For the text-containing cell, return its midpoint in [X, Y] coordinate format. 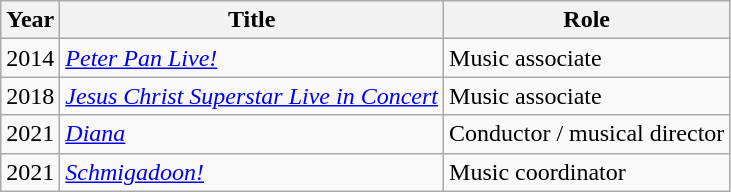
Peter Pan Live! [252, 58]
Jesus Christ Superstar Live in Concert [252, 96]
Schmigadoon! [252, 172]
Music coordinator [587, 172]
Conductor / musical director [587, 134]
Title [252, 20]
Role [587, 20]
Year [30, 20]
2014 [30, 58]
Diana [252, 134]
2018 [30, 96]
